Provide the [x, y] coordinate of the cell's center where the given text is located.  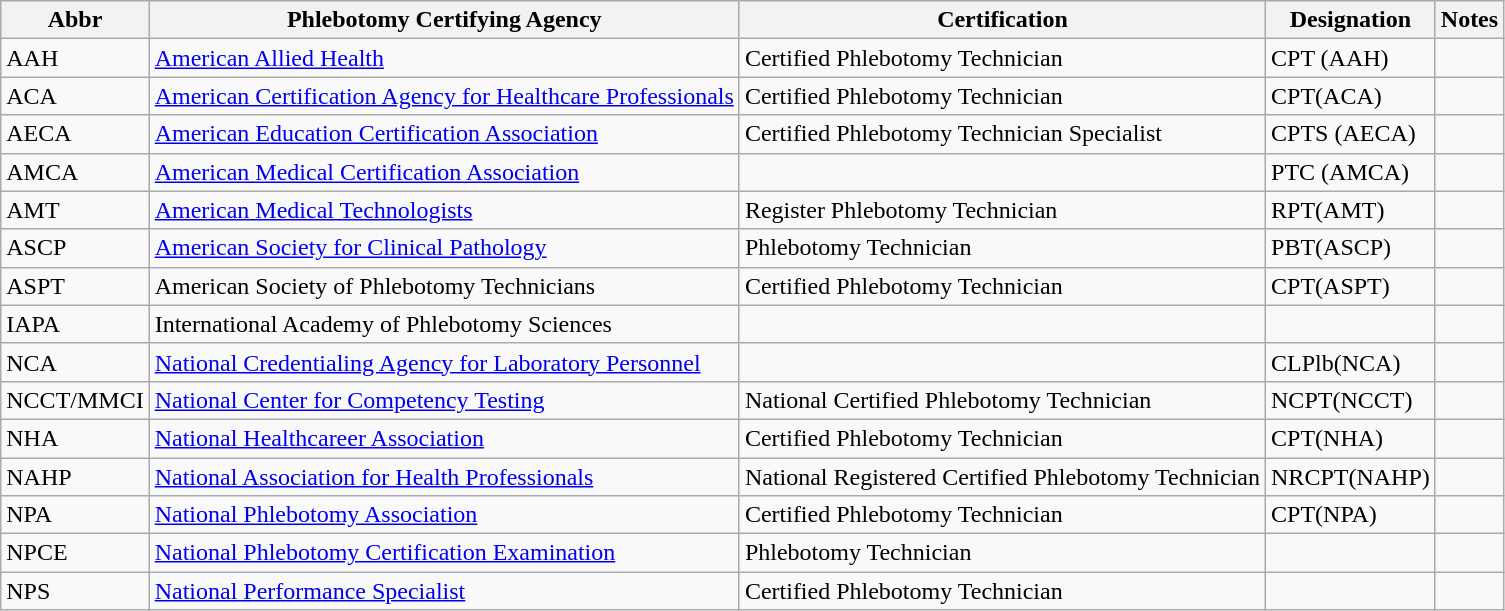
AMCA [75, 172]
RPT(AMT) [1351, 210]
American Certification Agency for Healthcare Professionals [444, 96]
NPA [75, 515]
CPT (AAH) [1351, 58]
National Certified Phlebotomy Technician [1002, 400]
American Medical Technologists [444, 210]
Designation [1351, 20]
AAH [75, 58]
CPT(NHA) [1351, 438]
NPCE [75, 553]
ASPT [75, 286]
ASCP [75, 248]
AECA [75, 134]
American Education Certification Association [444, 134]
NCCT/MMCI [75, 400]
NAHP [75, 477]
CPT(ACA) [1351, 96]
National Registered Certified Phlebotomy Technician [1002, 477]
ACA [75, 96]
AMT [75, 210]
CPTS (AECA) [1351, 134]
National Association for Health Professionals [444, 477]
PTC (AMCA) [1351, 172]
CPT(NPA) [1351, 515]
American Society of Phlebotomy Technicians [444, 286]
Notes [1469, 20]
International Academy of Phlebotomy Sciences [444, 324]
National Center for Competency Testing [444, 400]
NPS [75, 591]
Register Phlebotomy Technician [1002, 210]
CLPlb(NCA) [1351, 362]
American Allied Health [444, 58]
IAPA [75, 324]
National Healthcareer Association [444, 438]
NCA [75, 362]
National Phlebotomy Certification Examination [444, 553]
NCPT(NCCT) [1351, 400]
PBT(ASCP) [1351, 248]
NHA [75, 438]
American Society for Clinical Pathology [444, 248]
American Medical Certification Association [444, 172]
National Phlebotomy Association [444, 515]
Phlebotomy Certifying Agency [444, 20]
CPT(ASPT) [1351, 286]
Certification [1002, 20]
NRCPT(NAHP) [1351, 477]
National Credentialing Agency for Laboratory Personnel [444, 362]
National Performance Specialist [444, 591]
Certified Phlebotomy Technician Specialist [1002, 134]
Abbr [75, 20]
